Return the [X, Y] coordinate for the center point of the cell that contains the specified text.  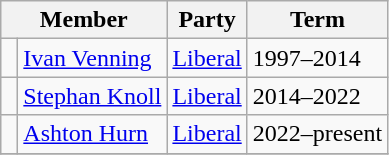
2014–2022 [317, 96]
Term [317, 20]
1997–2014 [317, 58]
Ashton Hurn [92, 134]
Stephan Knoll [92, 96]
2022–present [317, 134]
Ivan Venning [92, 58]
Party [207, 20]
Member [84, 20]
